Determine the (x, y) coordinate at the center of the cell enclosing the given text.  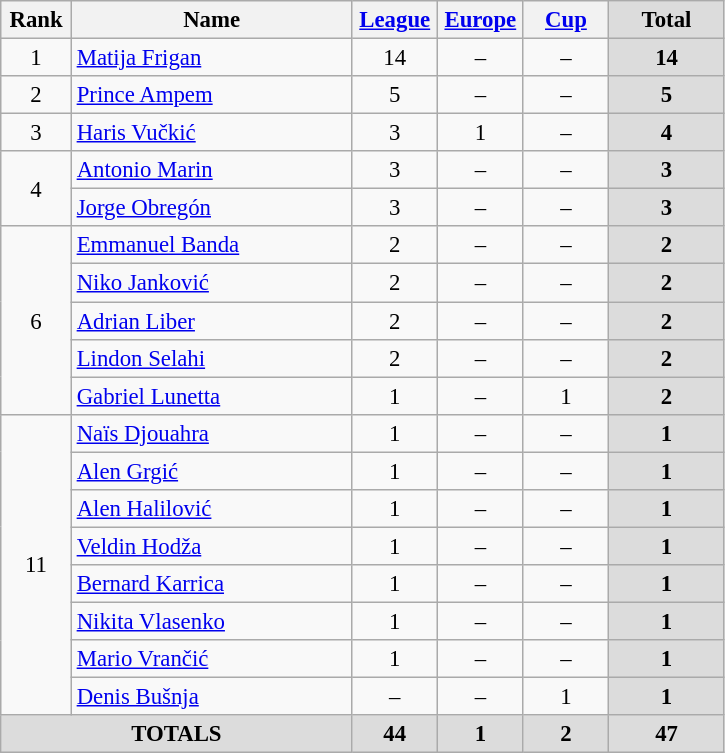
11 (36, 564)
Mario Vrančić (212, 659)
Total (667, 20)
Nikita Vlasenko (212, 621)
Rank (36, 20)
TOTALS (176, 734)
Lindon Selahi (212, 358)
Niko Janković (212, 283)
Alen Grgić (212, 471)
Europe (481, 20)
Haris Vučkić (212, 133)
Jorge Obregón (212, 208)
Cup (566, 20)
Prince Ampem (212, 95)
Name (212, 20)
Adrian Liber (212, 321)
Antonio Marin (212, 170)
Emmanuel Banda (212, 245)
Alen Halilović (212, 509)
6 (36, 320)
League (395, 20)
Gabriel Lunetta (212, 396)
47 (667, 734)
Bernard Karrica (212, 584)
Veldin Hodža (212, 546)
Denis Bušnja (212, 697)
Matija Frigan (212, 58)
Naïs Djouahra (212, 433)
44 (395, 734)
